Identify which cell holds the provided text, then report its [X, Y] central coordinate. 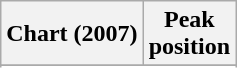
Peakposition [189, 34]
Chart (2007) [72, 34]
